Determine the (X, Y) coordinate at the center of the cell enclosing the given text.  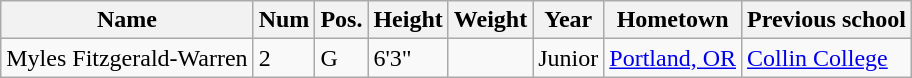
Height (408, 20)
Junior (568, 58)
Myles Fitzgerald-Warren (127, 58)
G (342, 58)
Pos. (342, 20)
Weight (490, 20)
Collin College (827, 58)
6'3" (408, 58)
Hometown (673, 20)
Num (284, 20)
Portland, OR (673, 58)
Name (127, 20)
2 (284, 58)
Previous school (827, 20)
Year (568, 20)
